Scan for the cell matching the given text and deliver its (X, Y) coordinate at center. 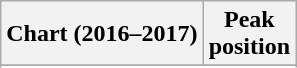
Peak position (249, 34)
Chart (2016–2017) (102, 34)
